Search for the cell housing the specified text and yield its [X, Y] center coordinate. 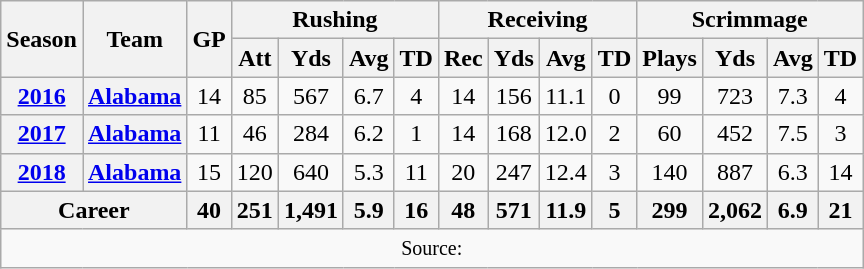
6.9 [794, 210]
Career [94, 210]
11.9 [566, 210]
251 [254, 210]
21 [840, 210]
Source: [432, 248]
12.0 [566, 134]
7.5 [794, 134]
120 [254, 172]
Receiving [537, 20]
11.1 [566, 96]
Rec [463, 58]
299 [670, 210]
Scrimmage [750, 20]
Season [42, 39]
20 [463, 172]
2 [614, 134]
15 [209, 172]
99 [670, 96]
247 [514, 172]
5 [614, 210]
7.3 [794, 96]
46 [254, 134]
85 [254, 96]
40 [209, 210]
12.4 [566, 172]
0 [614, 96]
2017 [42, 134]
156 [514, 96]
1 [416, 134]
640 [310, 172]
140 [670, 172]
6.2 [368, 134]
2,062 [734, 210]
Att [254, 58]
5.3 [368, 172]
571 [514, 210]
60 [670, 134]
284 [310, 134]
567 [310, 96]
168 [514, 134]
48 [463, 210]
2016 [42, 96]
2018 [42, 172]
452 [734, 134]
Rushing [334, 20]
6.3 [794, 172]
Team [134, 39]
1,491 [310, 210]
Plays [670, 58]
6.7 [368, 96]
GP [209, 39]
16 [416, 210]
723 [734, 96]
5.9 [368, 210]
887 [734, 172]
